Extract the (X, Y) coordinate from the center of the cell holding the provided text.  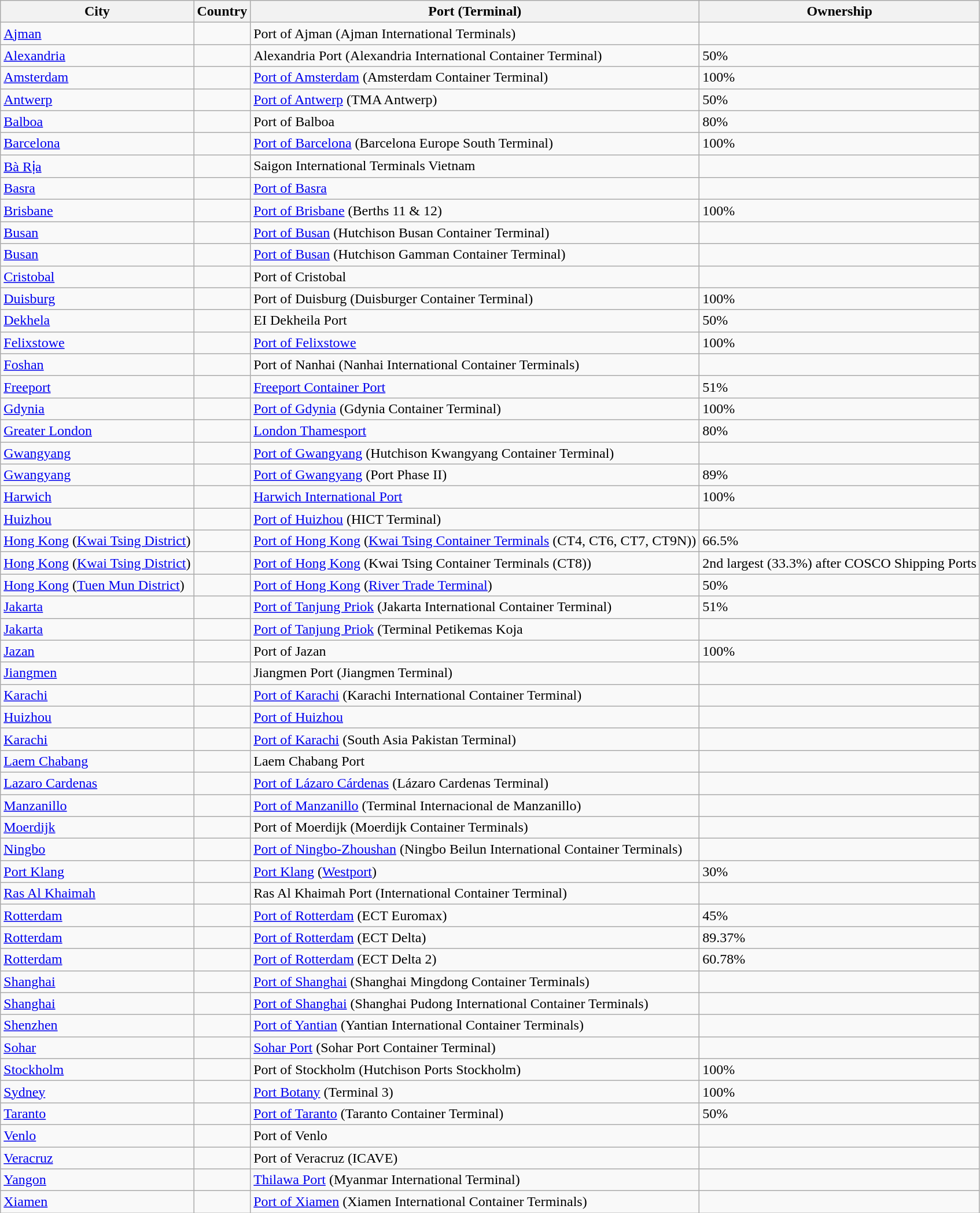
Felixstowe (97, 343)
Cristobal (97, 277)
2nd largest (33.3%) after COSCO Shipping Ports (840, 563)
Port of Rotterdam (ECT Delta 2) (475, 960)
Port of Moerdijk (Moerdijk Container Terminals) (475, 828)
Laem Chabang Port (475, 761)
Port of Tanjung Priok (Jakarta International Container Terminal) (475, 607)
Moerdijk (97, 828)
Greater London (97, 431)
Port of Lázaro Cárdenas (Lázaro Cardenas Terminal) (475, 783)
EI Dekheila Port (475, 321)
Port of Barcelona (Barcelona Europe South Terminal) (475, 144)
Port of Taranto (Taranto Container Terminal) (475, 1113)
Basra (97, 189)
Port of Huizhou (475, 717)
Port of Cristobal (475, 277)
Alexandria (97, 56)
Port of Venlo (475, 1135)
Port of Hong Kong (Kwai Tsing Container Terminals (CT8)) (475, 563)
Alexandria Port (Alexandria International Container Terminal) (475, 56)
89.37% (840, 938)
Freeport Container Port (475, 387)
Port of Tanjung Priok (Terminal Petikemas Koja (475, 629)
Port of Nanhai (Nanhai International Container Terminals) (475, 365)
Sydney (97, 1091)
Port of Hong Kong (Kwai Tsing Container Terminals (CT4, CT6, CT7, CT9N)) (475, 541)
Port of Veracruz (ICAVE) (475, 1158)
Port of Yantian (Yantian International Container Terminals) (475, 1025)
Port Klang (97, 872)
Port of Brisbane (Berths 11 & 12) (475, 211)
Gdynia (97, 409)
Port of Antwerp (TMA Antwerp) (475, 100)
Port of Amsterdam (Amsterdam Container Terminal) (475, 78)
Port of Ningbo-Zhoushan (Ningbo Beilun International Container Terminals) (475, 850)
Port of Jazan (475, 651)
Duisburg (97, 299)
Stockholm (97, 1069)
66.5% (840, 541)
Bà Rịa (97, 166)
Hong Kong (Tuen Mun District) (97, 585)
Harwich International Port (475, 497)
Manzanillo (97, 805)
89% (840, 475)
Port of Manzanillo (Terminal Internacional de Manzanillo) (475, 805)
Sohar Port (Sohar Port Container Terminal) (475, 1047)
Freeport (97, 387)
Port of Karachi (Karachi International Container Terminal) (475, 695)
Port of Balboa (475, 122)
Port of Karachi (South Asia Pakistan Terminal) (475, 739)
Shenzhen (97, 1025)
Jiangmen (97, 673)
Dekhela (97, 321)
Port of Gwangyang (Port Phase II) (475, 475)
Port of Busan (Hutchison Gamman Container Terminal) (475, 255)
Port Botany (Terminal 3) (475, 1091)
Jiangmen Port (Jiangmen Terminal) (475, 673)
Harwich (97, 497)
Foshan (97, 365)
45% (840, 916)
Port of Ajman (Ajman International Terminals) (475, 34)
Port of Stockholm (Hutchison Ports Stockholm) (475, 1069)
Port of Rotterdam (ECT Delta) (475, 938)
Port of Felixstowe (475, 343)
Port of Shanghai (Shanghai Mingdong Container Terminals) (475, 982)
Saigon International Terminals Vietnam (475, 166)
Ajman (97, 34)
London Thamesport (475, 431)
Port Klang (Westport) (475, 872)
Antwerp (97, 100)
Ownership (840, 12)
Port of Busan (Hutchison Busan Container Terminal) (475, 233)
Port of Duisburg (Duisburger Container Terminal) (475, 299)
Country (222, 12)
Barcelona (97, 144)
Sohar (97, 1047)
Amsterdam (97, 78)
Port of Rotterdam (ECT Euromax) (475, 916)
Laem Chabang (97, 761)
City (97, 12)
Ras Al Khaimah (97, 894)
Yangon (97, 1180)
Port of Gwangyang (Hutchison Kwangyang Container Terminal) (475, 453)
Jazan (97, 651)
Brisbane (97, 211)
Port of Basra (475, 189)
30% (840, 872)
Port of Huizhou (HICT Terminal) (475, 519)
Thilawa Port (Myanmar International Terminal) (475, 1180)
Port of Gdynia (Gdynia Container Terminal) (475, 409)
60.78% (840, 960)
Port (Terminal) (475, 12)
Veracruz (97, 1158)
Lazaro Cardenas (97, 783)
Port of Shanghai (Shanghai Pudong International Container Terminals) (475, 1004)
Port of Xiamen (Xiamen International Container Terminals) (475, 1202)
Xiamen (97, 1202)
Ningbo (97, 850)
Taranto (97, 1113)
Ras Al Khaimah Port (International Container Terminal) (475, 894)
Port of Hong Kong (River Trade Terminal) (475, 585)
Balboa (97, 122)
Venlo (97, 1135)
